Search for the cell housing the specified text and yield its [x, y] center coordinate. 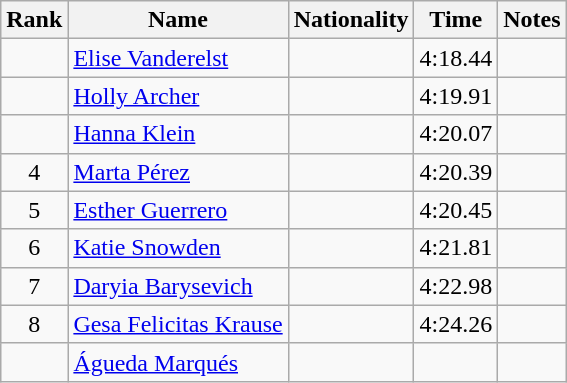
Nationality [351, 20]
4:18.44 [456, 58]
Daryia Barysevich [178, 286]
Name [178, 20]
5 [34, 210]
Águeda Marqués [178, 362]
4:20.45 [456, 210]
Katie Snowden [178, 248]
4:21.81 [456, 248]
8 [34, 324]
Rank [34, 20]
Gesa Felicitas Krause [178, 324]
Marta Pérez [178, 172]
Time [456, 20]
4:20.07 [456, 134]
4:20.39 [456, 172]
4:19.91 [456, 96]
6 [34, 248]
Holly Archer [178, 96]
Esther Guerrero [178, 210]
Hanna Klein [178, 134]
4:22.98 [456, 286]
7 [34, 286]
4:24.26 [456, 324]
Elise Vanderelst [178, 58]
4 [34, 172]
Notes [532, 20]
